Return (x, y) of the center of cell containing provided text 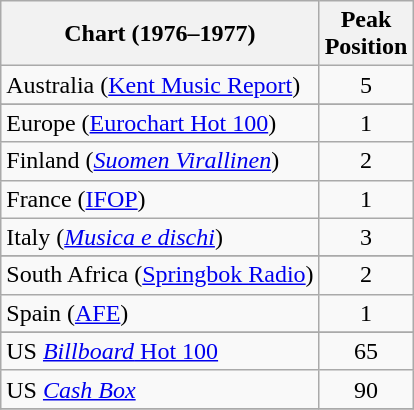
Spain (AFE) (160, 313)
Europe (Eurochart Hot 100) (160, 123)
Chart (1976–1977) (160, 34)
France (IFOP) (160, 199)
Australia (Kent Music Report) (160, 85)
Italy (Musica e dischi) (160, 237)
PeakPosition (366, 34)
5 (366, 85)
US Cash Box (160, 389)
3 (366, 237)
65 (366, 351)
90 (366, 389)
South Africa (Springbok Radio) (160, 275)
Finland (Suomen Virallinen) (160, 161)
US Billboard Hot 100 (160, 351)
